Pinpoint the cell where the given text exists, returning its (X, Y) midpoint coordinate. 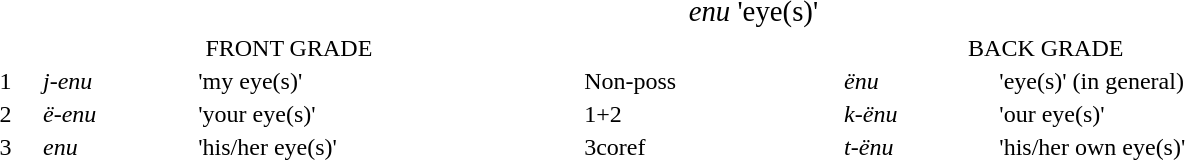
1+2 (712, 114)
ë-enu (118, 114)
'my eye(s)' (388, 81)
k-ënu (919, 114)
j-enu (118, 81)
'your eye(s)' (388, 114)
ënu (919, 81)
Non-poss (712, 81)
